Capture the cell that displays the provided text and extract its [X, Y] central coordinate. 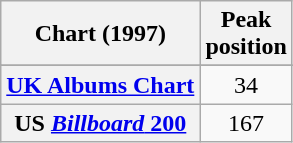
Chart (1997) [100, 34]
34 [246, 85]
US Billboard 200 [100, 123]
Peakposition [246, 34]
UK Albums Chart [100, 85]
167 [246, 123]
